Return [x, y] of the center of cell containing provided text 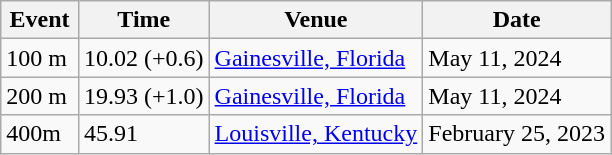
Date [517, 20]
19.93 (+1.0) [144, 96]
45.91 [144, 134]
Event [40, 20]
February 25, 2023 [517, 134]
200 m [40, 96]
10.02 (+0.6) [144, 58]
Venue [316, 20]
100 m [40, 58]
Louisville, Kentucky [316, 134]
400m [40, 134]
Time [144, 20]
